Locate the cell with the specified text and output its (x, y) center coordinate. 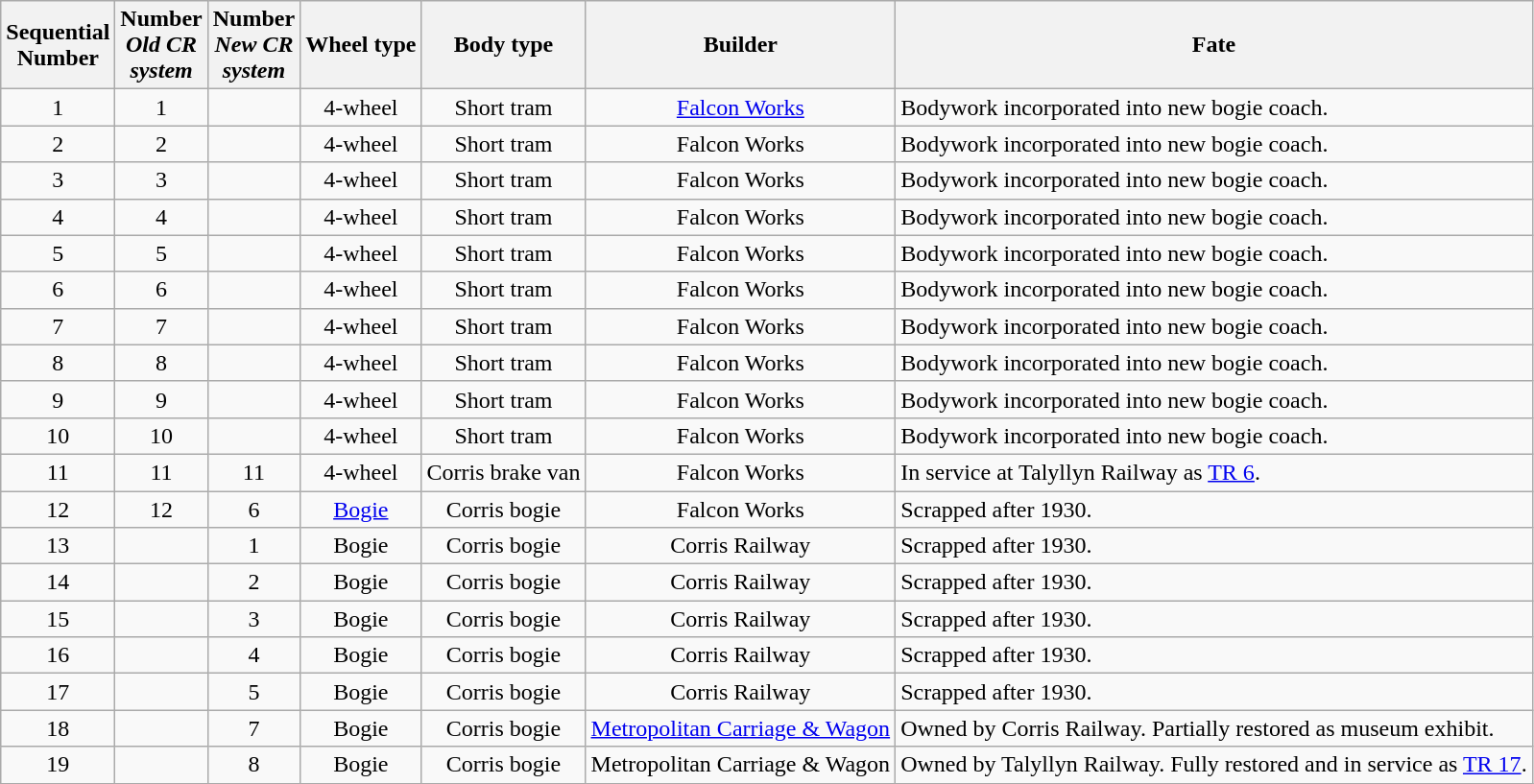
Corris brake van (503, 472)
16 (58, 655)
NumberNew CRsystem (253, 45)
SequentialNumber (58, 45)
14 (58, 582)
19 (58, 765)
17 (58, 692)
18 (58, 728)
15 (58, 619)
Owned by Talyllyn Railway. Fully restored and in service as TR 17. (1214, 765)
Owned by Corris Railway. Partially restored as museum exhibit. (1214, 728)
In service at Talyllyn Railway as TR 6. (1214, 472)
Body type (503, 45)
Wheel type (361, 45)
13 (58, 546)
NumberOld CRsystem (161, 45)
Builder (741, 45)
Fate (1214, 45)
